Return (X, Y) of the center of cell containing provided text 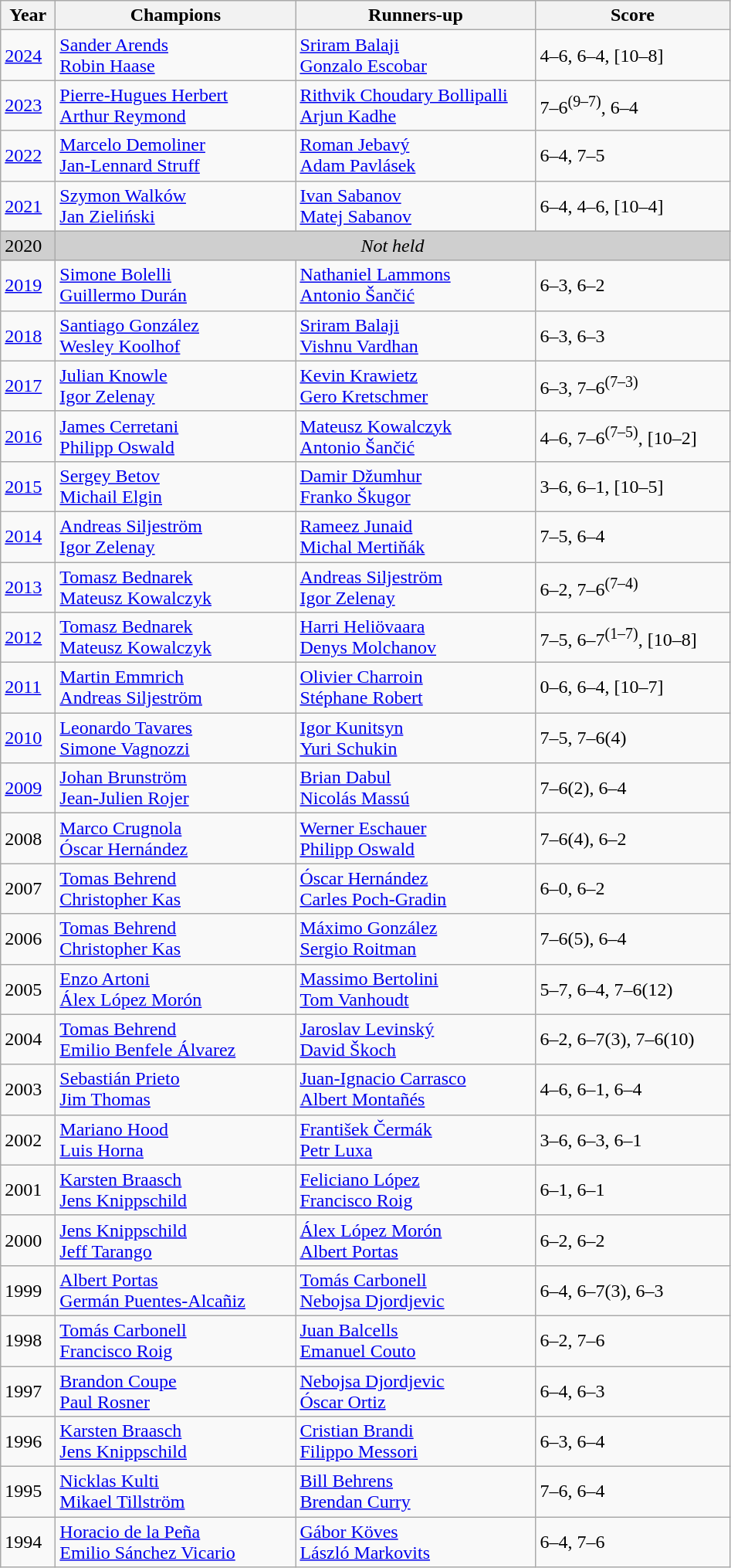
Feliciano López Francisco Roig (415, 1190)
Óscar Hernández Carles Poch-Gradin (415, 888)
Pierre-Hugues Herbert Arthur Reymond (176, 105)
Tomas Behrend Emilio Benfele Álvarez (176, 1040)
6–2, 7–6 (633, 1341)
Nicklas Kulti Mikael Tillström (176, 1492)
1998 (28, 1341)
6–4, 6–3 (633, 1390)
2024 (28, 56)
2001 (28, 1190)
6–2, 6–7(3), 7–6(10) (633, 1040)
Marcelo Demoliner Jan-Lennard Struff (176, 156)
Ivan Sabanov Matej Sabanov (415, 205)
2019 (28, 286)
František Čermák Petr Luxa (415, 1140)
7–6(4), 6–2 (633, 839)
7–6, 6–4 (633, 1492)
2010 (28, 738)
Juan Balcells Emanuel Couto (415, 1341)
Sriram Balaji Vishnu Vardhan (415, 335)
2014 (28, 536)
2023 (28, 105)
Year (28, 15)
2018 (28, 335)
1996 (28, 1441)
James Cerretani Philipp Oswald (176, 436)
0–6, 6–4, [10–7] (633, 687)
2017 (28, 386)
2021 (28, 205)
Kevin Krawietz Gero Kretschmer (415, 386)
Rithvik Choudary Bollipalli Arjun Kadhe (415, 105)
6–3, 7–6(7–3) (633, 386)
Simone Bolelli Guillermo Durán (176, 286)
Champions (176, 15)
Bill Behrens Brendan Curry (415, 1492)
2002 (28, 1140)
Sriram Balaji Gonzalo Escobar (415, 56)
2004 (28, 1040)
Cristian Brandi Filippo Messori (415, 1441)
Gábor Köves László Markovits (415, 1542)
Mateusz Kowalczyk Antonio Šančić (415, 436)
Albert Portas Germán Puentes-Alcañiz (176, 1290)
Leonardo Tavares Simone Vagnozzi (176, 738)
Damir Džumhur Franko Škugor (415, 487)
2005 (28, 989)
5–7, 6–4, 7–6(12) (633, 989)
Igor Kunitsyn Yuri Schukin (415, 738)
Olivier Charroin Stéphane Robert (415, 687)
Jaroslav Levinský David Škoch (415, 1040)
2020 (28, 246)
Martin Emmrich Andreas Siljeström (176, 687)
Massimo Bertolini Tom Vanhoudt (415, 989)
Máximo González Sergio Roitman (415, 939)
Runners-up (415, 15)
6–2, 6–2 (633, 1240)
Score (633, 15)
2009 (28, 788)
Enzo Artoni Álex López Morón (176, 989)
Johan Brunström Jean-Julien Rojer (176, 788)
Álex López Morón Albert Portas (415, 1240)
2003 (28, 1089)
Nebojsa Djordjevic Óscar Ortiz (415, 1390)
Sander Arends Robin Haase (176, 56)
Santiago González Wesley Koolhof (176, 335)
6–0, 6–2 (633, 888)
1997 (28, 1390)
3–6, 6–1, [10–5] (633, 487)
Werner Eschauer Philipp Oswald (415, 839)
2015 (28, 487)
Szymon Walków Jan Zieliński (176, 205)
Harri Heliövaara Denys Molchanov (415, 638)
6–4, 6–7(3), 6–3 (633, 1290)
6–4, 7–5 (633, 156)
2012 (28, 638)
Juan-Ignacio Carrasco Albert Montañés (415, 1089)
6–3, 6–3 (633, 335)
Horacio de la Peña Emilio Sánchez Vicario (176, 1542)
4–6, 7–6(7–5), [10–2] (633, 436)
Roman Jebavý Adam Pavlásek (415, 156)
Tomás Carbonell Francisco Roig (176, 1341)
2011 (28, 687)
7–5, 6–4 (633, 536)
2007 (28, 888)
4–6, 6–1, 6–4 (633, 1089)
Marco Crugnola Óscar Hernández (176, 839)
7–5, 7–6(4) (633, 738)
Mariano Hood Luis Horna (176, 1140)
7–6(9–7), 6–4 (633, 105)
7–5, 6–7(1–7), [10–8] (633, 638)
Rameez Junaid Michal Mertiňák (415, 536)
1994 (28, 1542)
6–1, 6–1 (633, 1190)
1999 (28, 1290)
7–6(2), 6–4 (633, 788)
Julian Knowle Igor Zelenay (176, 386)
Not held (392, 246)
2000 (28, 1240)
Sergey Betov Michail Elgin (176, 487)
3–6, 6–3, 6–1 (633, 1140)
6–4, 4–6, [10–4] (633, 205)
4–6, 6–4, [10–8] (633, 56)
7–6(5), 6–4 (633, 939)
Nathaniel Lammons Antonio Šančić (415, 286)
6–3, 6–4 (633, 1441)
2006 (28, 939)
2016 (28, 436)
6–2, 7–6(7–4) (633, 587)
2008 (28, 839)
Sebastián Prieto Jim Thomas (176, 1089)
6–3, 6–2 (633, 286)
Brian Dabul Nicolás Massú (415, 788)
6–4, 7–6 (633, 1542)
Brandon Coupe Paul Rosner (176, 1390)
1995 (28, 1492)
2022 (28, 156)
Tomás Carbonell Nebojsa Djordjevic (415, 1290)
Jens Knippschild Jeff Tarango (176, 1240)
2013 (28, 587)
